Return [X, Y] of the center of cell containing provided text 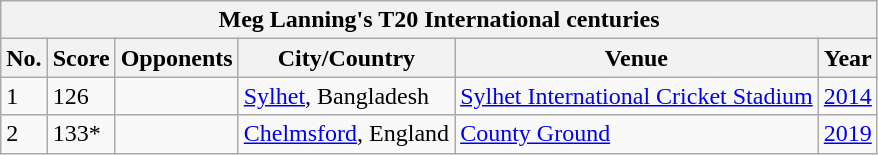
Meg Lanning's T20 International centuries [440, 20]
City/Country [346, 58]
Venue [637, 58]
1 [24, 96]
Score [81, 58]
Opponents [176, 58]
2014 [848, 96]
2 [24, 134]
Sylhet International Cricket Stadium [637, 96]
133* [81, 134]
2019 [848, 134]
Chelmsford, England [346, 134]
126 [81, 96]
County Ground [637, 134]
Year [848, 58]
No. [24, 58]
Sylhet, Bangladesh [346, 96]
